Return [X, Y] of the center of cell containing provided text 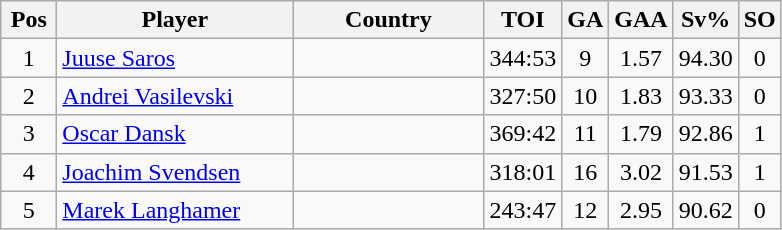
3 [29, 134]
318:01 [523, 172]
GA [586, 20]
11 [586, 134]
91.53 [706, 172]
16 [586, 172]
GAA [641, 20]
90.62 [706, 210]
Oscar Dansk [175, 134]
93.33 [706, 96]
Player [175, 20]
Sv% [706, 20]
243:47 [523, 210]
Andrei Vasilevski [175, 96]
1.57 [641, 58]
327:50 [523, 96]
1.79 [641, 134]
SO [760, 20]
Juuse Saros [175, 58]
92.86 [706, 134]
344:53 [523, 58]
1.83 [641, 96]
369:42 [523, 134]
Country [388, 20]
10 [586, 96]
5 [29, 210]
9 [586, 58]
Joachim Svendsen [175, 172]
2.95 [641, 210]
Marek Langhamer [175, 210]
2 [29, 96]
3.02 [641, 172]
TOI [523, 20]
4 [29, 172]
12 [586, 210]
94.30 [706, 58]
Pos [29, 20]
